Pinpoint the cell where the given text exists, returning its [X, Y] midpoint coordinate. 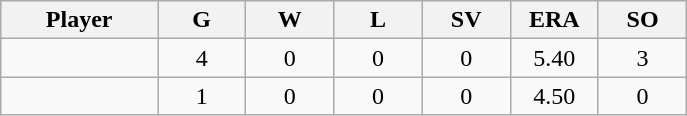
1 [202, 96]
5.40 [554, 58]
4 [202, 58]
G [202, 20]
SV [466, 20]
W [290, 20]
ERA [554, 20]
3 [642, 58]
4.50 [554, 96]
L [378, 20]
SO [642, 20]
Player [80, 20]
